Pinpoint the cell where the given text exists, returning its [x, y] midpoint coordinate. 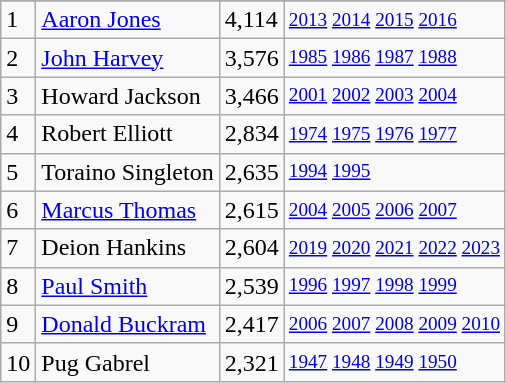
3 [18, 96]
4,114 [252, 20]
3,466 [252, 96]
Howard Jackson [128, 96]
1994 1995 [394, 172]
5 [18, 172]
2001 2002 2003 2004 [394, 96]
10 [18, 362]
2,417 [252, 324]
1947 1948 1949 1950 [394, 362]
1974 1975 1976 1977 [394, 134]
2,604 [252, 248]
Pug Gabrel [128, 362]
3,576 [252, 58]
Robert Elliott [128, 134]
Paul Smith [128, 286]
2,635 [252, 172]
2,615 [252, 210]
2013 2014 2015 2016 [394, 20]
7 [18, 248]
2,834 [252, 134]
2006 2007 2008 2009 2010 [394, 324]
6 [18, 210]
1985 1986 1987 1988 [394, 58]
Marcus Thomas [128, 210]
4 [18, 134]
2,539 [252, 286]
John Harvey [128, 58]
2,321 [252, 362]
1996 1997 1998 1999 [394, 286]
Donald Buckram [128, 324]
2004 2005 2006 2007 [394, 210]
1 [18, 20]
Toraino Singleton [128, 172]
9 [18, 324]
Deion Hankins [128, 248]
2 [18, 58]
8 [18, 286]
2019 2020 2021 2022 2023 [394, 248]
Aaron Jones [128, 20]
